From the cell containing the given text, extract its center point as [x, y] coordinate. 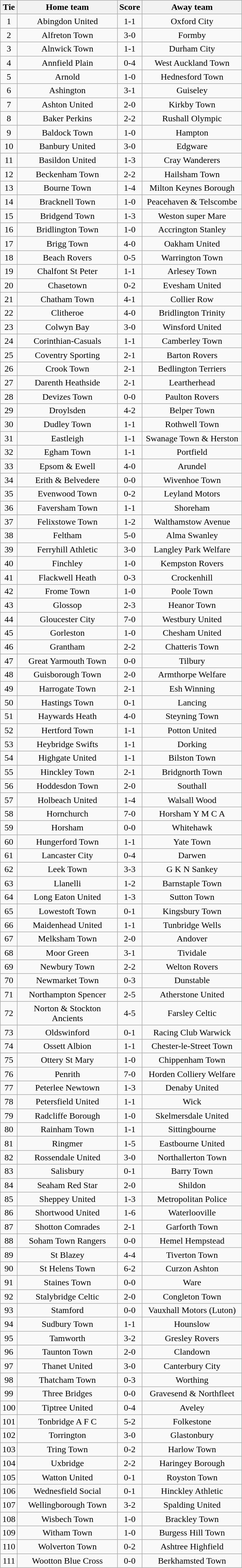
Torrington [68, 1435]
Hoddesdon Town [68, 786]
Wisbech Town [68, 1519]
Chesham United [192, 633]
Barton Rovers [192, 355]
Ashton United [68, 104]
38 [9, 536]
Hampton [192, 132]
11 [9, 160]
50 [9, 703]
Garforth Town [192, 1227]
Away team [192, 7]
79 [9, 1116]
Horsham Y M C A [192, 814]
Crockenhill [192, 577]
84 [9, 1185]
Ashington [68, 91]
Clitheroe [68, 313]
99 [9, 1394]
Hinckley Town [68, 772]
Banbury United [68, 146]
Stamford [68, 1310]
Grantham [68, 647]
Feltham [68, 536]
Dunstable [192, 981]
Arnold [68, 77]
Great Yarmouth Town [68, 661]
Oxford City [192, 21]
Wellingborough Town [68, 1505]
36 [9, 508]
7 [9, 104]
80 [9, 1130]
71 [9, 994]
Sudbury Town [68, 1324]
109 [9, 1533]
Heybridge Swifts [68, 744]
Arlesey Town [192, 271]
10 [9, 146]
Leek Town [68, 869]
82 [9, 1157]
44 [9, 619]
Glossop [68, 605]
Barry Town [192, 1171]
Andover [192, 939]
Harlow Town [192, 1449]
9 [9, 132]
98 [9, 1380]
Tonbridge A F C [68, 1422]
Portfield [192, 452]
37 [9, 522]
Ossett Albion [68, 1046]
St Blazey [68, 1255]
Witham Town [68, 1533]
Leartherhead [192, 383]
Hounslow [192, 1324]
Armthorpe Welfare [192, 675]
Seaham Red Star [68, 1185]
Spalding United [192, 1505]
4-1 [130, 299]
Hailsham Town [192, 174]
96 [9, 1352]
Taunton Town [68, 1352]
Haringey Borough [192, 1463]
91 [9, 1282]
Edgware [192, 146]
Frome Town [68, 591]
Durham City [192, 49]
Bourne Town [68, 188]
5-2 [130, 1422]
Metropolitan Police [192, 1199]
Wootton Blue Cross [68, 1561]
Three Bridges [68, 1394]
60 [9, 841]
Felixstowe Town [68, 522]
Oakham United [192, 244]
Colwyn Bay [68, 327]
Skelmersdale United [192, 1116]
Chatham Town [68, 299]
13 [9, 188]
27 [9, 383]
97 [9, 1366]
Dudley Town [68, 425]
53 [9, 744]
26 [9, 369]
8 [9, 118]
66 [9, 925]
Sheppey United [68, 1199]
Waterlooville [192, 1213]
Bedlington Terriers [192, 369]
17 [9, 244]
Coventry Sporting [68, 355]
68 [9, 953]
41 [9, 577]
Chester-le-Street Town [192, 1046]
Alnwick Town [68, 49]
Salisbury [68, 1171]
59 [9, 827]
Flackwell Heath [68, 577]
Swanage Town & Herston [192, 438]
64 [9, 897]
25 [9, 355]
Ringmer [68, 1143]
Clandown [192, 1352]
Hungerford Town [68, 841]
Racing Club Warwick [192, 1032]
Bracknell Town [68, 202]
110 [9, 1547]
52 [9, 730]
Brigg Town [68, 244]
Berkhamsted Town [192, 1561]
81 [9, 1143]
90 [9, 1268]
Lancaster City [68, 856]
54 [9, 758]
Northampton Spencer [68, 994]
75 [9, 1060]
Corinthian-Casuals [68, 341]
Curzon Ashton [192, 1268]
Peacehaven & Telscombe [192, 202]
4-4 [130, 1255]
Hemel Hempstead [192, 1241]
Lancing [192, 703]
Soham Town Rangers [68, 1241]
Potton United [192, 730]
31 [9, 438]
35 [9, 494]
Southall [192, 786]
Congleton Town [192, 1297]
108 [9, 1519]
34 [9, 480]
43 [9, 605]
Tamworth [68, 1338]
5 [9, 77]
Kingsbury Town [192, 911]
Annfield Plain [68, 63]
3-3 [130, 869]
Newbury Town [68, 967]
77 [9, 1088]
Barnstaple Town [192, 883]
Heanor Town [192, 605]
87 [9, 1227]
Bridgnorth Town [192, 772]
Long Eaton United [68, 897]
Epsom & Ewell [68, 466]
101 [9, 1422]
Abingdon United [68, 21]
Maidenhead United [68, 925]
4 [9, 63]
Welton Rovers [192, 967]
Yate Town [192, 841]
Denaby United [192, 1088]
47 [9, 661]
56 [9, 786]
Hertford Town [68, 730]
Tiverton Town [192, 1255]
Chalfont St Peter [68, 271]
55 [9, 772]
Shotton Comrades [68, 1227]
Alfreton Town [68, 35]
48 [9, 675]
Formby [192, 35]
61 [9, 856]
Hednesford Town [192, 77]
Leyland Motors [192, 494]
Canterbury City [192, 1366]
Hastings Town [68, 703]
Shildon [192, 1185]
0-5 [130, 258]
22 [9, 313]
Cray Wanderers [192, 160]
Poole Town [192, 591]
Egham Town [68, 452]
Rainham Town [68, 1130]
Eastbourne United [192, 1143]
Tie [9, 7]
Chatteris Town [192, 647]
103 [9, 1449]
Aveley [192, 1408]
1-5 [130, 1143]
Collier Row [192, 299]
Evesham United [192, 285]
Bilston Town [192, 758]
Wednesfield Social [68, 1491]
Wolverton Town [68, 1547]
Camberley Town [192, 341]
Holbeach United [68, 800]
Rushall Olympic [192, 118]
Ottery St Mary [68, 1060]
Kirkby Town [192, 104]
Walsall Wood [192, 800]
Stalybridge Celtic [68, 1297]
49 [9, 689]
Llanelli [68, 883]
Eastleigh [68, 438]
Paulton Rovers [192, 396]
Thanet United [68, 1366]
51 [9, 716]
83 [9, 1171]
Northallerton Town [192, 1157]
Hinckley Athletic [192, 1491]
Harrogate Town [68, 689]
Darenth Heathside [68, 383]
92 [9, 1297]
Atherstone United [192, 994]
24 [9, 341]
6 [9, 91]
Wivenhoe Town [192, 480]
93 [9, 1310]
Weston super Mare [192, 216]
Melksham Town [68, 939]
Walthamstow Avenue [192, 522]
70 [9, 981]
Peterlee Newtown [68, 1088]
33 [9, 466]
Bridlington Trinity [192, 313]
Chippenham Town [192, 1060]
Chasetown [68, 285]
Ferryhill Athletic [68, 549]
19 [9, 271]
78 [9, 1102]
105 [9, 1477]
Thatcham Town [68, 1380]
Wick [192, 1102]
Score [130, 7]
Norton & Stockton Ancients [68, 1013]
15 [9, 216]
Crook Town [68, 369]
30 [9, 425]
73 [9, 1032]
21 [9, 299]
107 [9, 1505]
Steyning Town [192, 716]
5-0 [130, 536]
6-2 [130, 1268]
G K N Sankey [192, 869]
Erith & Belvedere [68, 480]
Shoreham [192, 508]
76 [9, 1074]
Westbury United [192, 619]
Penrith [68, 1074]
88 [9, 1241]
Baldock Town [68, 132]
2-5 [130, 994]
Alma Swanley [192, 536]
Warrington Town [192, 258]
Droylsden [68, 411]
Highgate United [68, 758]
Ware [192, 1282]
4-2 [130, 411]
Guisborough Town [68, 675]
Petersfield United [68, 1102]
Beach Rovers [68, 258]
63 [9, 883]
74 [9, 1046]
1 [9, 21]
Gorleston [68, 633]
Watton United [68, 1477]
Staines Town [68, 1282]
3 [9, 49]
Basildon United [68, 160]
Guiseley [192, 91]
23 [9, 327]
Tividale [192, 953]
102 [9, 1435]
Beckenham Town [68, 174]
2-3 [130, 605]
Whitehawk [192, 827]
Horden Colliery Welfare [192, 1074]
Bridgend Town [68, 216]
Faversham Town [68, 508]
12 [9, 174]
18 [9, 258]
Finchley [68, 563]
Horsham [68, 827]
Shortwood United [68, 1213]
Glastonbury [192, 1435]
28 [9, 396]
Ashtree Highfield [192, 1547]
16 [9, 230]
67 [9, 939]
Darwen [192, 856]
57 [9, 800]
100 [9, 1408]
42 [9, 591]
Sutton Town [192, 897]
Gresley Rovers [192, 1338]
Burgess Hill Town [192, 1533]
Baker Perkins [68, 118]
65 [9, 911]
Kempston Rovers [192, 563]
Evenwood Town [68, 494]
20 [9, 285]
Tilbury [192, 661]
Milton Keynes Borough [192, 188]
29 [9, 411]
Tiptree United [68, 1408]
Hornchurch [68, 814]
Tunbridge Wells [192, 925]
46 [9, 647]
Sittingbourne [192, 1130]
69 [9, 967]
Uxbridge [68, 1463]
West Auckland Town [192, 63]
2 [9, 35]
Dorking [192, 744]
Gravesend & Northfleet [192, 1394]
45 [9, 633]
Moor Green [68, 953]
Winsford United [192, 327]
Brackley Town [192, 1519]
14 [9, 202]
Royston Town [192, 1477]
Radcliffe Borough [68, 1116]
Rothwell Town [192, 425]
104 [9, 1463]
Tring Town [68, 1449]
4-5 [130, 1013]
Farsley Celtic [192, 1013]
Newmarket Town [68, 981]
Langley Park Welfare [192, 549]
106 [9, 1491]
32 [9, 452]
Arundel [192, 466]
Vauxhall Motors (Luton) [192, 1310]
Devizes Town [68, 396]
72 [9, 1013]
Home team [68, 7]
Gloucester City [68, 619]
Belper Town [192, 411]
Bridlington Town [68, 230]
Worthing [192, 1380]
Haywards Heath [68, 716]
58 [9, 814]
89 [9, 1255]
Accrington Stanley [192, 230]
94 [9, 1324]
62 [9, 869]
1-6 [130, 1213]
Esh Winning [192, 689]
39 [9, 549]
85 [9, 1199]
95 [9, 1338]
Folkestone [192, 1422]
Rossendale United [68, 1157]
Oldswinford [68, 1032]
40 [9, 563]
St Helens Town [68, 1268]
Lowestoft Town [68, 911]
111 [9, 1561]
86 [9, 1213]
